Pinpoint the cell where the given text exists, returning its (x, y) midpoint coordinate. 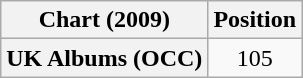
105 (255, 58)
UK Albums (OCC) (104, 58)
Position (255, 20)
Chart (2009) (104, 20)
